Return [x, y] of the center of cell containing provided text 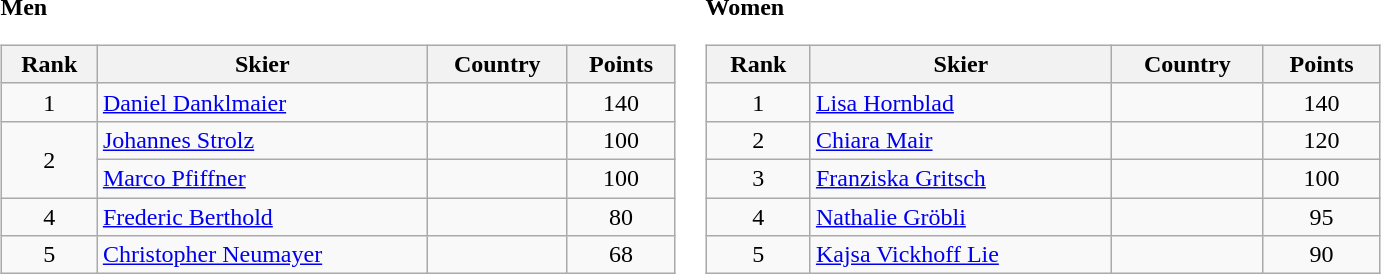
Franziska Gritsch [960, 178]
120 [1322, 140]
95 [1322, 217]
90 [1322, 255]
Frederic Berthold [262, 217]
Johannes Strolz [262, 140]
Kajsa Vickhoff Lie [960, 255]
Lisa Hornblad [960, 102]
68 [621, 255]
Chiara Mair [960, 140]
80 [621, 217]
Marco Pfiffner [262, 178]
Christopher Neumayer [262, 255]
Nathalie Gröbli [960, 217]
Daniel Danklmaier [262, 102]
3 [758, 178]
